Output the [X, Y] coordinate of the center of the cell containing the given text.  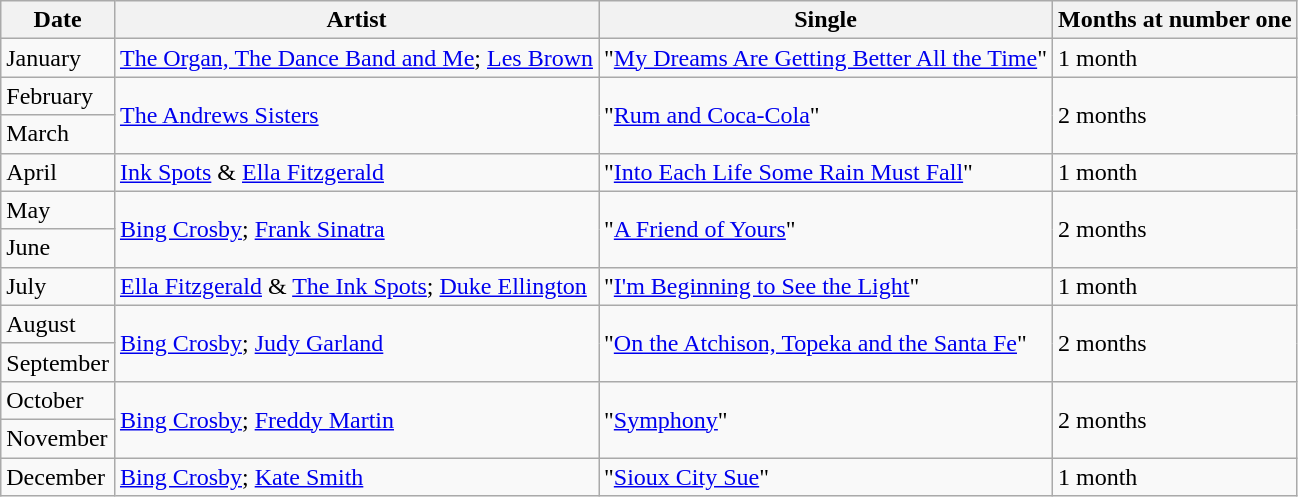
Months at number one [1174, 20]
Ink Spots & Ella Fitzgerald [356, 172]
July [58, 286]
June [58, 248]
March [58, 134]
November [58, 438]
September [58, 362]
May [58, 210]
Bing Crosby; Freddy Martin [356, 419]
Date [58, 20]
Ella Fitzgerald & The Ink Spots; Duke Ellington [356, 286]
"Sioux City Sue" [825, 477]
"On the Atchison, Topeka and the Santa Fe" [825, 343]
Artist [356, 20]
October [58, 400]
"Rum and Coca-Cola" [825, 115]
"A Friend of Yours" [825, 229]
April [58, 172]
February [58, 96]
"Into Each Life Some Rain Must Fall" [825, 172]
Bing Crosby; Frank Sinatra [356, 229]
Bing Crosby; Kate Smith [356, 477]
Single [825, 20]
January [58, 58]
"My Dreams Are Getting Better All the Time" [825, 58]
The Organ, The Dance Band and Me; Les Brown [356, 58]
Bing Crosby; Judy Garland [356, 343]
December [58, 477]
"Symphony" [825, 419]
August [58, 324]
"I'm Beginning to See the Light" [825, 286]
The Andrews Sisters [356, 115]
